Capture the cell that displays the provided text and extract its [X, Y] central coordinate. 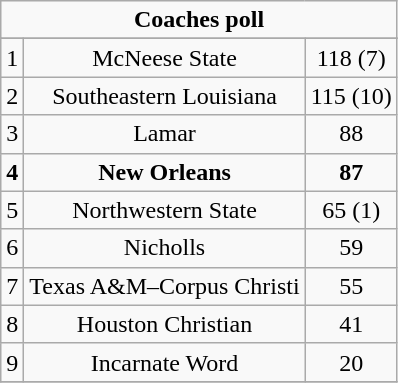
7 [12, 286]
59 [351, 248]
41 [351, 324]
8 [12, 324]
118 (7) [351, 58]
Lamar [164, 134]
Coaches poll [200, 20]
4 [12, 172]
Southeastern Louisiana [164, 96]
New Orleans [164, 172]
McNeese State [164, 58]
115 (10) [351, 96]
Houston Christian [164, 324]
65 (1) [351, 210]
Northwestern State [164, 210]
88 [351, 134]
Incarnate Word [164, 362]
20 [351, 362]
9 [12, 362]
2 [12, 96]
Texas A&M–Corpus Christi [164, 286]
5 [12, 210]
3 [12, 134]
6 [12, 248]
55 [351, 286]
1 [12, 58]
Nicholls [164, 248]
87 [351, 172]
